Scan for the cell matching the given text and deliver its [x, y] coordinate at center. 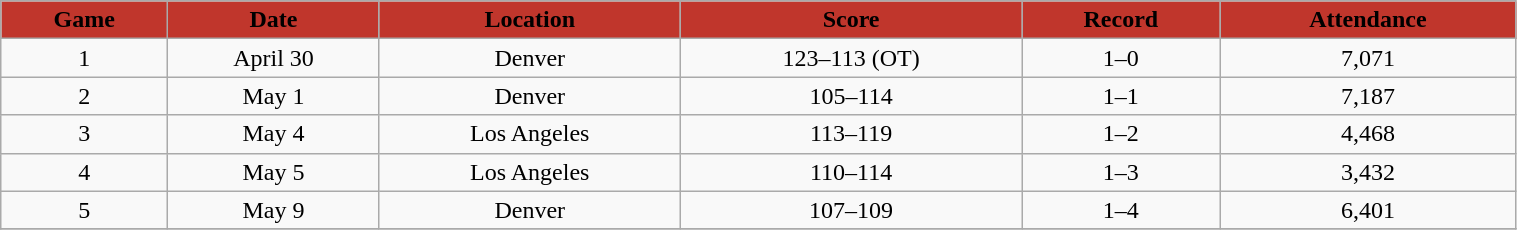
105–114 [851, 96]
1–3 [1121, 172]
123–113 (OT) [851, 58]
Date [274, 20]
1–1 [1121, 96]
May 1 [274, 96]
5 [84, 210]
6,401 [1368, 210]
7,187 [1368, 96]
Record [1121, 20]
3,432 [1368, 172]
1 [84, 58]
113–119 [851, 134]
4 [84, 172]
April 30 [274, 58]
110–114 [851, 172]
1–4 [1121, 210]
Game [84, 20]
1–2 [1121, 134]
1–0 [1121, 58]
3 [84, 134]
Location [530, 20]
Score [851, 20]
Attendance [1368, 20]
107–109 [851, 210]
4,468 [1368, 134]
May 5 [274, 172]
May 4 [274, 134]
2 [84, 96]
May 9 [274, 210]
7,071 [1368, 58]
